Find where the given text appears and provide that cell's center as [x, y] coordinate. 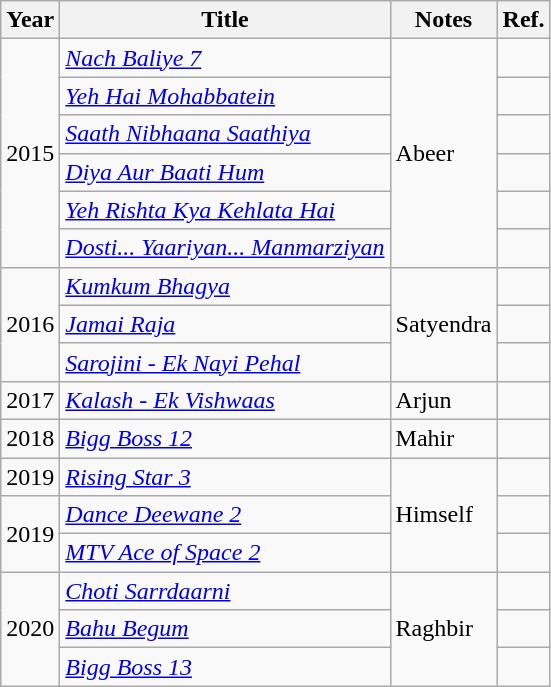
2020 [30, 629]
Ref. [524, 20]
Dosti... Yaariyan... Manmarziyan [225, 248]
Saath Nibhaana Saathiya [225, 134]
Bahu Begum [225, 629]
Raghbir [444, 629]
2018 [30, 438]
Notes [444, 20]
Diya Aur Baati Hum [225, 172]
Yeh Hai Mohabbatein [225, 96]
MTV Ace of Space 2 [225, 553]
Kumkum Bhagya [225, 286]
Abeer [444, 153]
Choti Sarrdaarni [225, 591]
Yeh Rishta Kya Kehlata Hai [225, 210]
Dance Deewane 2 [225, 515]
Kalash - Ek Vishwaas [225, 400]
Mahir [444, 438]
Sarojini - Ek Nayi Pehal [225, 362]
Satyendra [444, 324]
Year [30, 20]
Himself [444, 515]
Bigg Boss 13 [225, 667]
Jamai Raja [225, 324]
Title [225, 20]
Nach Baliye 7 [225, 58]
Arjun [444, 400]
Rising Star 3 [225, 477]
2015 [30, 153]
2016 [30, 324]
2017 [30, 400]
Bigg Boss 12 [225, 438]
